Locate the cell with the specified text and output its (X, Y) center coordinate. 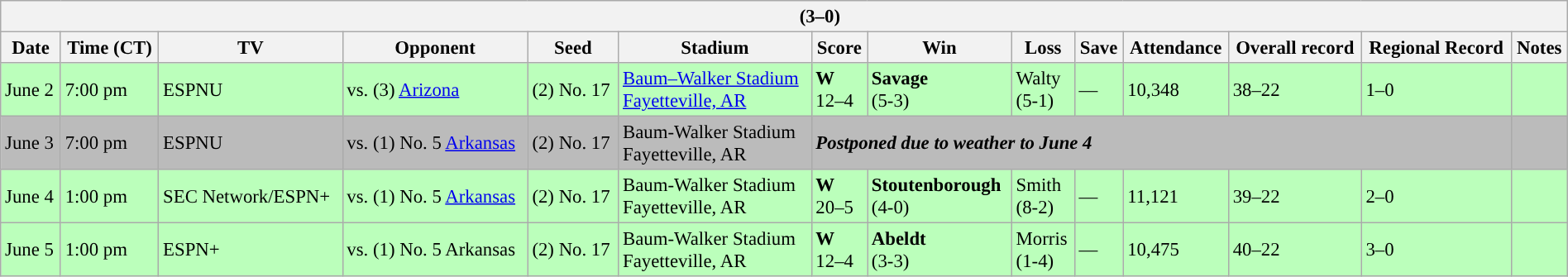
Baum–Walker StadiumFayetteville, AR (715, 89)
W20–5 (839, 197)
SEC Network/ESPN+ (251, 197)
vs. (3) Arizona (435, 89)
June 4 (31, 197)
2–0 (1436, 197)
Seed (573, 47)
Opponent (435, 47)
11,121 (1176, 197)
Time (CT) (109, 47)
38–22 (1295, 89)
Date (31, 47)
Walty(5-1) (1043, 89)
Score (839, 47)
Morris(1-4) (1043, 250)
Abeldt(3-3) (939, 250)
(3–0) (784, 17)
Savage(5-3) (939, 89)
Win (939, 47)
TV (251, 47)
Notes (1539, 47)
June 5 (31, 250)
3–0 (1436, 250)
June 2 (31, 89)
1–0 (1436, 89)
ESPN+ (251, 250)
40–22 (1295, 250)
Regional Record (1436, 47)
Smith(8-2) (1043, 197)
Attendance (1176, 47)
39–22 (1295, 197)
10,348 (1176, 89)
Stoutenborough(4-0) (939, 197)
Postponed due to weather to June 4 (1161, 144)
June 3 (31, 144)
Loss (1043, 47)
Overall record (1295, 47)
Save (1098, 47)
Stadium (715, 47)
10,475 (1176, 250)
